Search for the cell housing the specified text and yield its (x, y) center coordinate. 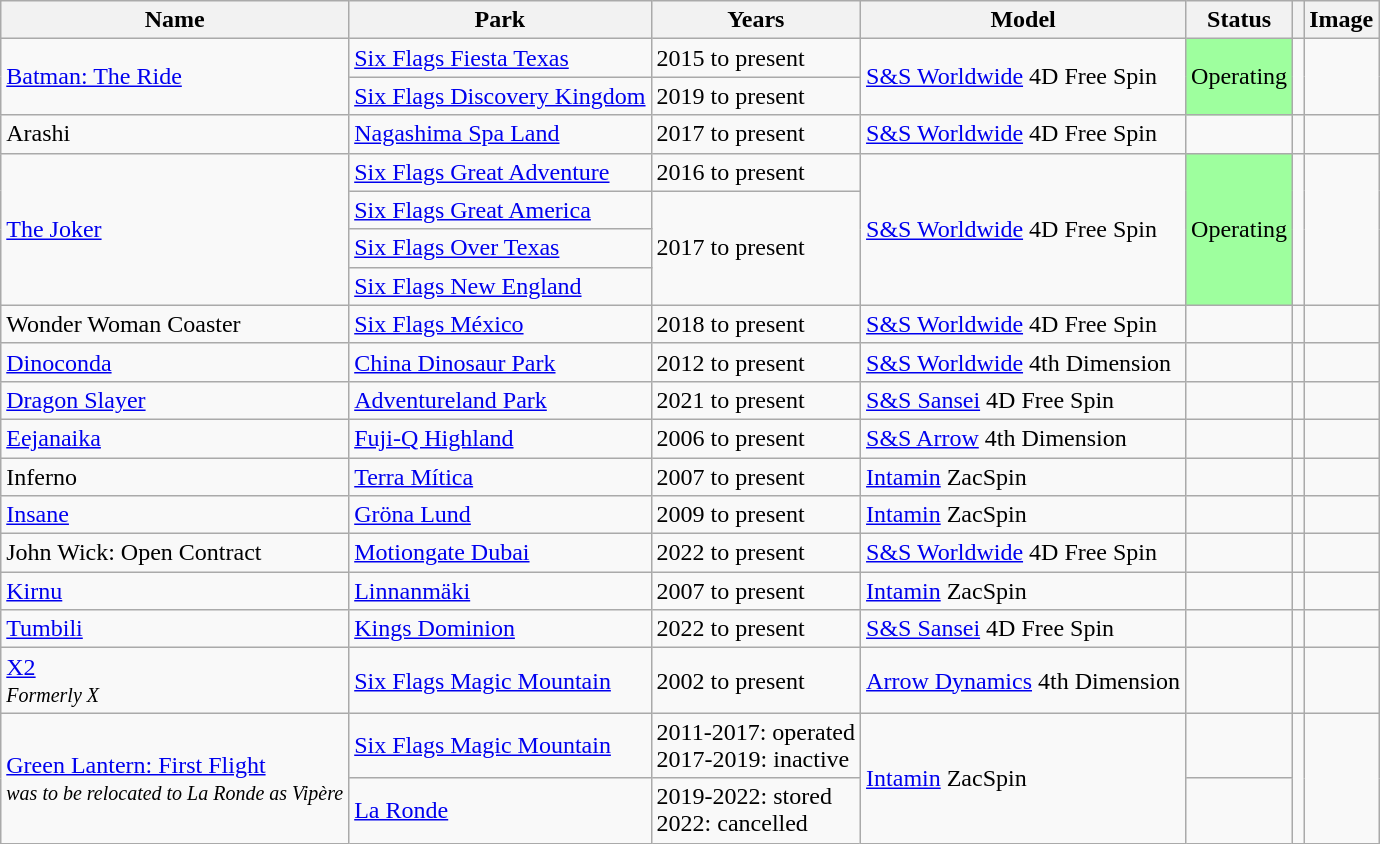
2009 to present (756, 515)
Dinoconda (175, 362)
Eejanaika (175, 438)
2002 to present (756, 680)
Six Flags Great America (500, 210)
Six Flags México (500, 324)
Insane (175, 515)
Wonder Woman Coaster (175, 324)
Model (1024, 20)
Image (1342, 20)
Six Flags New England (500, 286)
Years (756, 20)
Kirnu (175, 591)
Park (500, 20)
S&S Worldwide 4th Dimension (1024, 362)
2012 to present (756, 362)
Six Flags Fiesta Texas (500, 58)
Linnanmäki (500, 591)
Name (175, 20)
Fuji-Q Highland (500, 438)
Motiongate Dubai (500, 553)
The Joker (175, 229)
2015 to present (756, 58)
Arashi (175, 134)
Six Flags Great Adventure (500, 172)
John Wick: Open Contract (175, 553)
X2Formerly X (175, 680)
2019-2022: stored2022: cancelled (756, 810)
Terra Mítica (500, 477)
Status (1240, 20)
Gröna Lund (500, 515)
2018 to present (756, 324)
La Ronde (500, 810)
S&S Arrow 4th Dimension (1024, 438)
Six Flags Over Texas (500, 248)
2021 to present (756, 400)
Dragon Slayer (175, 400)
Nagashima Spa Land (500, 134)
Batman: The Ride (175, 77)
Six Flags Discovery Kingdom (500, 96)
2011-2017: operated2017-2019: inactive (756, 746)
Kings Dominion (500, 629)
China Dinosaur Park (500, 362)
Green Lantern: First Flightwas to be relocated to La Ronde as Vipère (175, 778)
2006 to present (756, 438)
Arrow Dynamics 4th Dimension (1024, 680)
2019 to present (756, 96)
Adventureland Park (500, 400)
Tumbili (175, 629)
Inferno (175, 477)
2016 to present (756, 172)
